Extract the [X, Y] coordinate from the center of the cell holding the provided text.  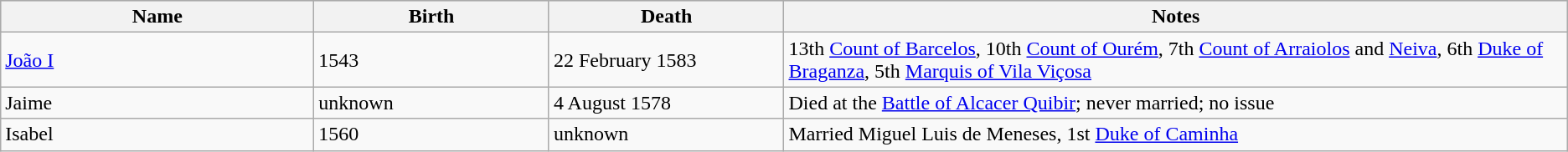
Jaime [157, 103]
Notes [1176, 17]
1543 [432, 60]
Birth [432, 17]
Isabel [157, 134]
Death [667, 17]
Name [157, 17]
João I [157, 60]
Died at the Battle of Alcacer Quibir; never married; no issue [1176, 103]
4 August 1578 [667, 103]
1560 [432, 134]
Married Miguel Luis de Meneses, 1st Duke of Caminha [1176, 134]
22 February 1583 [667, 60]
13th Count of Barcelos, 10th Count of Ourém, 7th Count of Arraiolos and Neiva, 6th Duke of Braganza, 5th Marquis of Vila Viçosa [1176, 60]
